Capture the cell that displays the provided text and extract its [X, Y] central coordinate. 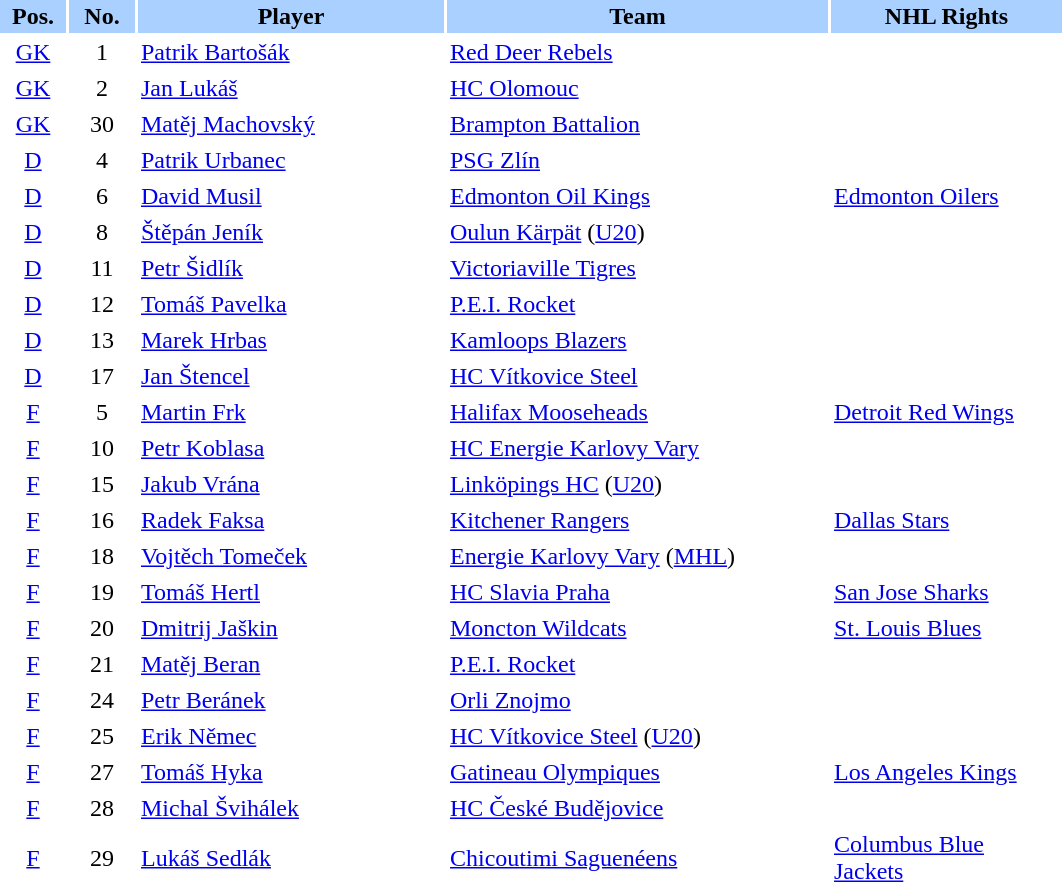
Martin Frk [291, 412]
19 [102, 592]
HC Vítkovice Steel [638, 376]
Gatineau Olympiques [638, 772]
HC Slavia Praha [638, 592]
17 [102, 376]
Tomáš Hertl [291, 592]
Player [291, 16]
1 [102, 52]
Petr Šidlík [291, 268]
Team [638, 16]
Matěj Beran [291, 664]
24 [102, 700]
Jakub Vrána [291, 484]
PSG Zlín [638, 160]
Jan Štencel [291, 376]
4 [102, 160]
13 [102, 340]
Štěpán Jeník [291, 232]
Marek Hrbas [291, 340]
Petr Koblasa [291, 448]
Edmonton Oil Kings [638, 196]
HC Vítkovice Steel (U20) [638, 736]
Petr Beránek [291, 700]
Halifax Mooseheads [638, 412]
Detroit Red Wings [946, 412]
Los Angeles Kings [946, 772]
11 [102, 268]
Patrik Bartošák [291, 52]
Radek Faksa [291, 520]
Tomáš Hyka [291, 772]
Dallas Stars [946, 520]
Kamloops Blazers [638, 340]
12 [102, 304]
Red Deer Rebels [638, 52]
David Musil [291, 196]
Victoriaville Tigres [638, 268]
St. Louis Blues [946, 628]
Energie Karlovy Vary (MHL) [638, 556]
HC Energie Karlovy Vary [638, 448]
Tomáš Pavelka [291, 304]
25 [102, 736]
Dmitrij Jaškin [291, 628]
Oulun Kärpät (U20) [638, 232]
San Jose Sharks [946, 592]
Brampton Battalion [638, 124]
Edmonton Oilers [946, 196]
Pos. [33, 16]
10 [102, 448]
8 [102, 232]
18 [102, 556]
No. [102, 16]
Moncton Wildcats [638, 628]
30 [102, 124]
Michal Švihálek [291, 808]
Patrik Urbanec [291, 160]
NHL Rights [946, 16]
Jan Lukáš [291, 88]
HC České Budějovice [638, 808]
Linköpings HC (U20) [638, 484]
5 [102, 412]
HC Olomouc [638, 88]
15 [102, 484]
Vojtěch Tomeček [291, 556]
Erik Němec [291, 736]
Kitchener Rangers [638, 520]
2 [102, 88]
16 [102, 520]
21 [102, 664]
27 [102, 772]
20 [102, 628]
Orli Znojmo [638, 700]
28 [102, 808]
6 [102, 196]
Matěj Machovský [291, 124]
